Provide the (X, Y) coordinate of the cell's center where the given text is located.  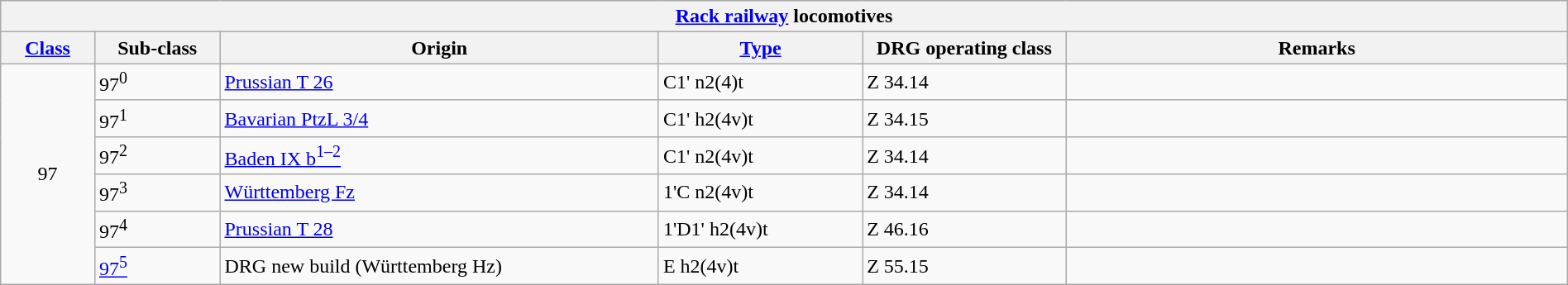
Sub-class (157, 48)
1'C n2(4v)t (760, 193)
Remarks (1317, 48)
975 (157, 266)
Bavarian PtzL 3/4 (439, 119)
971 (157, 119)
973 (157, 193)
970 (157, 83)
DRG operating class (964, 48)
C1' n2(4)t (760, 83)
E h2(4v)t (760, 266)
Württemberg Fz (439, 193)
Origin (439, 48)
Rack railway locomotives (784, 17)
Z 46.16 (964, 230)
97 (48, 173)
C1' n2(4v)t (760, 155)
Z 34.15 (964, 119)
C1' h2(4v)t (760, 119)
1'D1' h2(4v)t (760, 230)
Prussian T 28 (439, 230)
972 (157, 155)
DRG new build (Württemberg Hz) (439, 266)
Type (760, 48)
Z 55.15 (964, 266)
Prussian T 26 (439, 83)
974 (157, 230)
Baden IX b1–2 (439, 155)
Class (48, 48)
